Identify which cell holds the provided text, then report its (x, y) central coordinate. 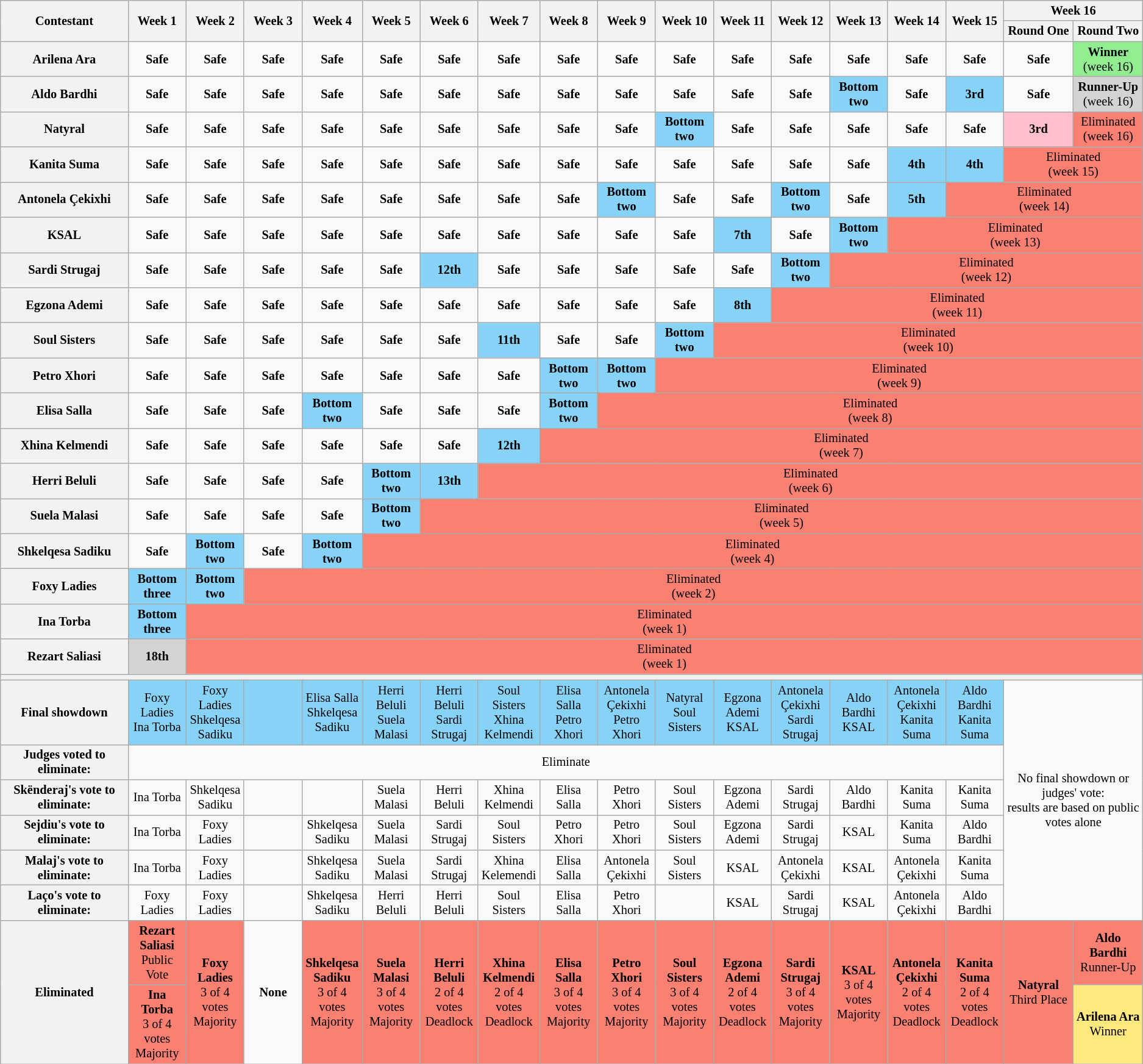
Antonela Çekixhi 2 of 4 votes Deadlock (917, 991)
Herri BeluliSardi Strugaj (449, 712)
Week 4 (332, 21)
Xhina Kelemendi (508, 868)
Round Two (1108, 31)
Week 12 (801, 21)
Week 13 (858, 21)
Herri BeluliSuela Malasi (391, 712)
Kanita Suma 2 of 4 votes Deadlock (974, 991)
Arilena Ara (65, 59)
Eliminated (week 2) (693, 586)
Foxy LadiesIna Torba (157, 712)
Week 16 (1073, 10)
18th (157, 657)
Final showdown (65, 712)
Contestant (65, 21)
Ina Torba 3 of 4 votes Majority (157, 1024)
Skënderaj's vote to eliminate: (65, 797)
Elisa SallaPetro Xhori (568, 712)
Round One (1038, 31)
No final showdown or judges' vote:results are based on public votes alone (1073, 800)
Eliminated (week 5) (782, 516)
Week 9 (627, 21)
Laço's vote to eliminate: (65, 902)
Aldo BardhiKSAL (858, 712)
Week 1 (157, 21)
Eliminated (week 14) (1044, 199)
Week 14 (917, 21)
Elisa Salla 3 of 4 votes Majority (568, 991)
5th (917, 199)
8th (742, 305)
Rezart Saliasi (65, 657)
Natyral Third Place (1038, 991)
Elisa SallaShkelqesa Sadiku (332, 712)
Week 5 (391, 21)
Foxy LadiesShkelqesa Sadiku (215, 712)
Winner (week 16) (1108, 59)
None (273, 991)
Herri Beluli 2 of 4 votes Deadlock (449, 991)
Eliminated (week 7) (841, 446)
Sejdiu's vote to eliminate: (65, 832)
Natyral (65, 129)
Antonela ÇekixhiKanita Suma (917, 712)
Week 15 (974, 21)
11th (508, 340)
Aldo BardhiKanita Suma (974, 712)
Eliminated(week 16) (1108, 129)
Eliminate (566, 762)
Antonela ÇekixhiSardi Strugaj (801, 712)
Week 8 (568, 21)
Soul SistersXhina Kelmendi (508, 712)
Suela Malasi 3 of 4 votes Majority (391, 991)
Foxy Ladies 3 of 4 votes Majority (215, 991)
Week 2 (215, 21)
7th (742, 235)
Xhina Kelmendi 2 of 4 votes Deadlock (508, 991)
Malaj's vote to eliminate: (65, 868)
Eliminated (week 6) (810, 481)
Eliminated (week 15) (1073, 165)
Aldo Bardhi Runner-Up (1108, 952)
NatyralSoul Sisters (684, 712)
Week 11 (742, 21)
Shkelqesa Sadiku 3 of 4 votes Majority (332, 991)
Sardi Strugaj 3 of 4 votes Majority (801, 991)
Week 6 (449, 21)
Egzona AdemiKSAL (742, 712)
Soul Sisters 3 of 4 votes Majority (684, 991)
13th (449, 481)
KSAL 3 of 4 votes Majority (858, 991)
Arilena Ara Winner (1108, 1024)
Judges voted to eliminate: (65, 762)
Egzona Ademi 2 of 4 votes Deadlock (742, 991)
Eliminated (week 4) (752, 551)
Antonela ÇekixhiPetro Xhori (627, 712)
Eliminated (week 11) (957, 305)
Eliminated (week 10) (928, 340)
Petro Xhori 3 of 4 votes Majority (627, 991)
Week 7 (508, 21)
Eliminated (week 8) (871, 410)
Eliminated (week 13) (1016, 235)
Eliminated (week 9) (899, 376)
Rezart Saliasi Public Vote (157, 952)
Week 3 (273, 21)
Eliminated (65, 991)
Runner-Up (week 16) (1108, 94)
Eliminated (week 12) (986, 270)
Week 10 (684, 21)
